Return (x, y) of the center of cell containing provided text 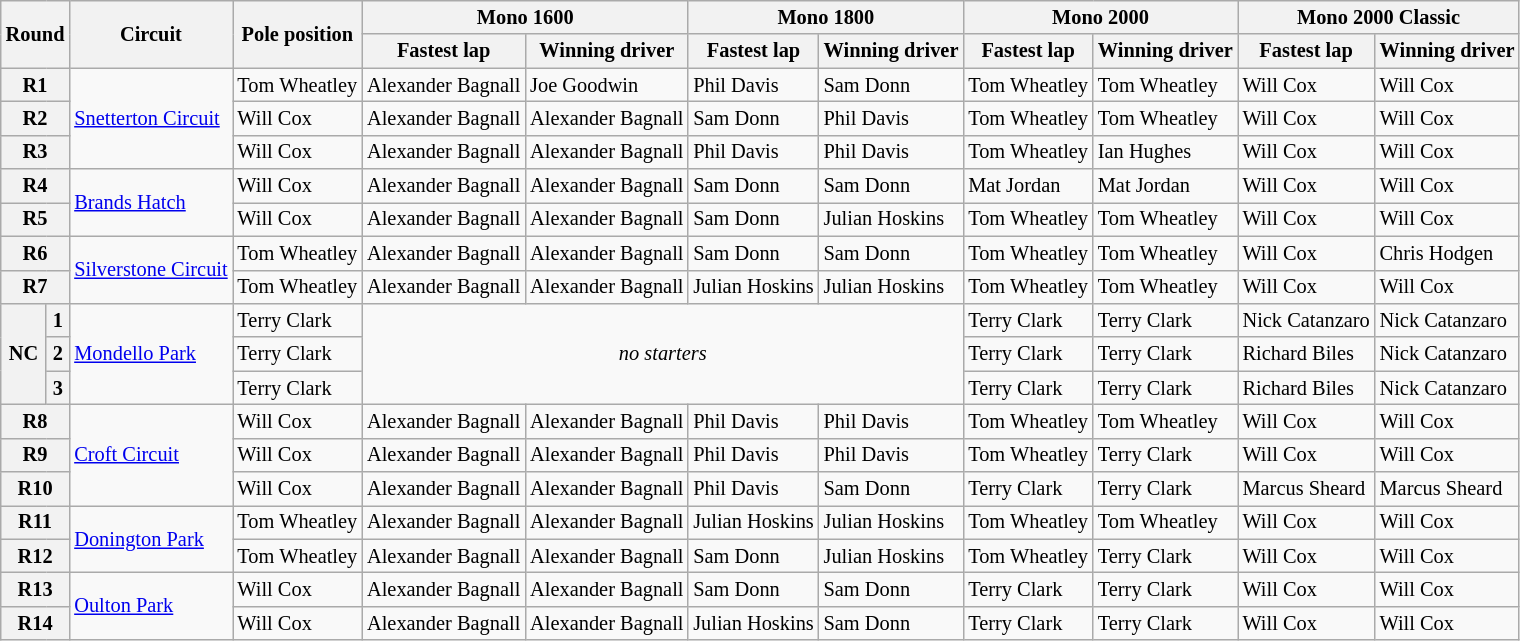
Oulton Park (150, 606)
Snetterton Circuit (150, 118)
R5 (36, 219)
R11 (36, 522)
Croft Circuit (150, 454)
2 (58, 354)
Chris Hodgen (1448, 253)
Pole position (297, 34)
R2 (36, 118)
Circuit (150, 34)
R6 (36, 253)
R1 (36, 85)
Brands Hatch (150, 202)
1 (58, 320)
R12 (36, 556)
Round (36, 34)
NC (24, 354)
R14 (36, 623)
R7 (36, 287)
Joe Goodwin (606, 85)
R8 (36, 421)
R9 (36, 455)
Mondello Park (150, 354)
3 (58, 388)
R13 (36, 589)
Mono 1800 (826, 17)
Mono 1600 (525, 17)
Silverstone Circuit (150, 270)
R3 (36, 152)
Mono 2000 Classic (1379, 17)
Ian Hughes (1166, 152)
Mono 2000 (1100, 17)
no starters (662, 354)
R10 (36, 489)
Donington Park (150, 538)
R4 (36, 186)
